Return [X, Y] of the center of cell containing provided text 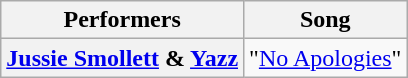
Song [326, 20]
Jussie Smollett & Yazz [122, 58]
"No Apologies" [326, 58]
Performers [122, 20]
